Extract the (x, y) coordinate from the center of the cell holding the provided text.  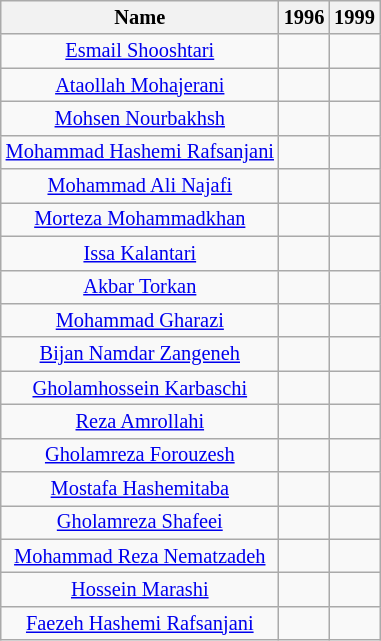
Akbar Torkan (140, 287)
Mohammad Hashemi Rafsanjani (140, 152)
Reza Amrollahi (140, 421)
Gholamreza Forouzesh (140, 455)
1999 (354, 17)
Name (140, 17)
Esmail Shooshtari (140, 51)
1996 (304, 17)
Mostafa Hashemitaba (140, 489)
Mohsen Nourbakhsh (140, 118)
Issa Kalantari (140, 253)
Bijan Namdar Zangeneh (140, 354)
Faezeh Hashemi Rafsanjani (140, 623)
Morteza Mohammadkhan (140, 219)
Mohammad Ali Najafi (140, 186)
Gholamreza Shafeei (140, 522)
Hossein Marashi (140, 589)
Ataollah Mohajerani (140, 85)
Mohammad Reza Nematzadeh (140, 556)
Gholamhossein Karbaschi (140, 388)
Mohammad Gharazi (140, 320)
